Detect which cell encompasses the target text, then output its [X, Y] center coordinate. 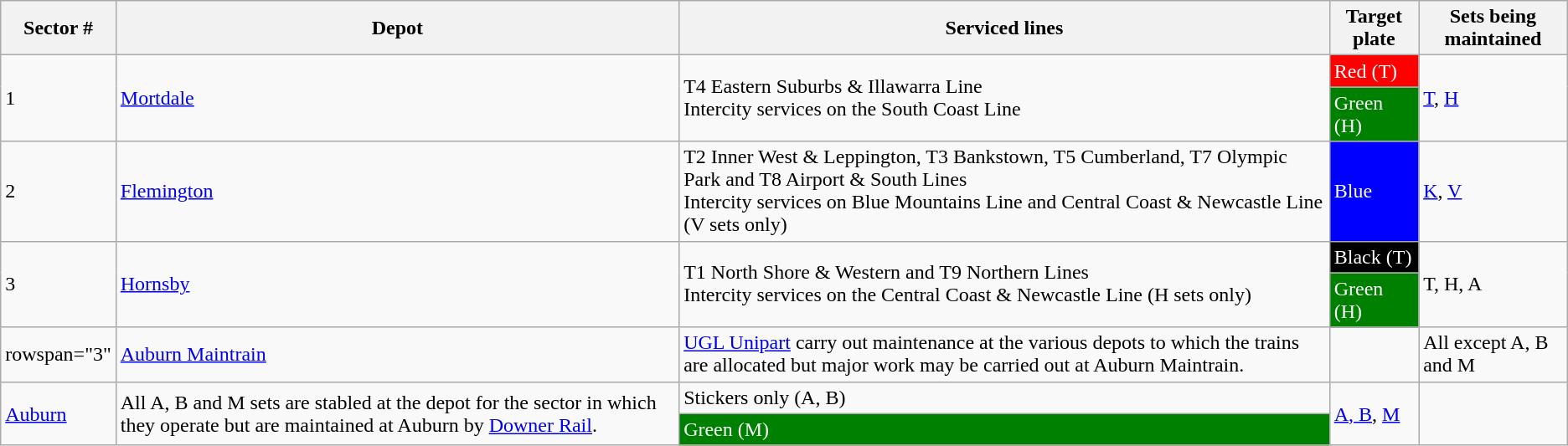
All A, B and M sets are stabled at the depot for the sector in which they operate but are maintained at Auburn by Downer Rail. [397, 413]
T1 North Shore & Western and T9 Northern LinesIntercity services on the Central Coast & Newcastle Line (H sets only) [1005, 285]
Sets beingmaintained [1493, 28]
Target plate [1374, 28]
1 [59, 99]
Blue [1374, 191]
Serviced lines [1005, 28]
2 [59, 191]
K, V [1493, 191]
rowspan="3" [59, 355]
T, H [1493, 99]
3 [59, 285]
Flemington [397, 191]
T, H, A [1493, 285]
Mortdale [397, 99]
Hornsby [397, 285]
Stickers only (A, B) [1005, 397]
T4 Eastern Suburbs & Illawarra LineIntercity services on the South Coast Line [1005, 99]
Black (T) [1374, 257]
UGL Unipart carry out maintenance at the various depots to which the trains are allocated but major work may be carried out at Auburn Maintrain. [1005, 355]
Depot [397, 28]
Green (M) [1005, 429]
Sector # [59, 28]
A, B, M [1374, 413]
Red (T) [1374, 71]
Auburn [59, 413]
All except A, B and M [1493, 355]
Auburn Maintrain [397, 355]
